Locate the cell with the specified text and output its [x, y] center coordinate. 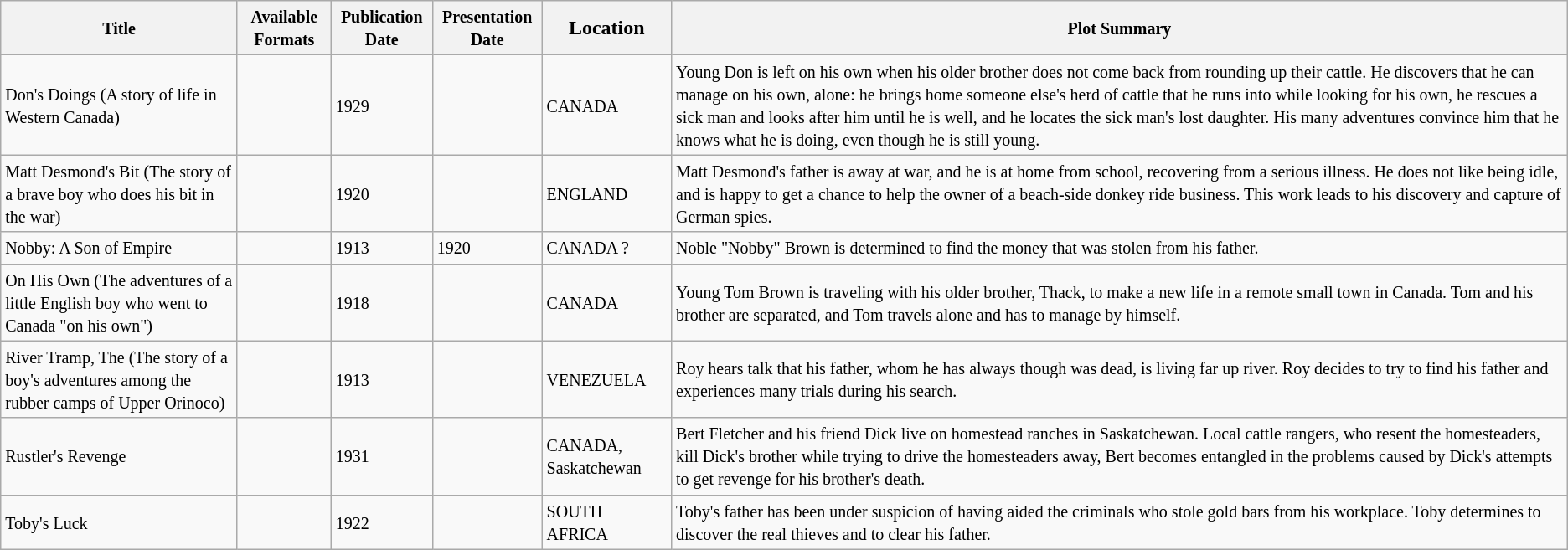
River Tramp, The (The story of a boy's adventures among the rubber camps of Upper Orinoco) [119, 379]
SOUTH AFRICA [606, 522]
1922 [382, 522]
Presentation Date [487, 28]
Matt Desmond's Bit (The story of a brave boy who does his bit in the war) [119, 193]
ENGLAND [606, 193]
Location [606, 28]
Rustler's Revenge [119, 456]
1918 [382, 302]
1929 [382, 105]
Don's Doings (A story of life in Western Canada) [119, 105]
Publication Date [382, 28]
Noble "Nobby" Brown is determined to find the money that was stolen from his father. [1120, 248]
CANADA, Saskatchewan [606, 456]
Nobby: A Son of Empire [119, 248]
1931 [382, 456]
Toby's Luck [119, 522]
Available Formats [284, 28]
On His Own (The adventures of a little English boy who went to Canada "on his own") [119, 302]
Title [119, 28]
CANADA ? [606, 248]
Plot Summary [1120, 28]
VENEZUELA [606, 379]
